From the cell containing the given text, extract its center point as (x, y) coordinate. 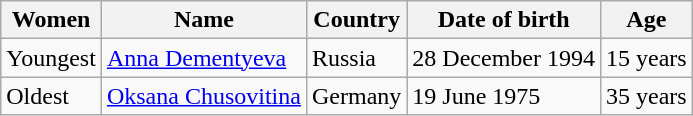
Women (52, 20)
Oldest (52, 96)
Country (356, 20)
Anna Dementyeva (204, 58)
Youngest (52, 58)
Germany (356, 96)
Russia (356, 58)
19 June 1975 (504, 96)
Age (646, 20)
35 years (646, 96)
15 years (646, 58)
Oksana Chusovitina (204, 96)
Date of birth (504, 20)
28 December 1994 (504, 58)
Name (204, 20)
